For the text-containing cell, return its midpoint in (x, y) coordinate format. 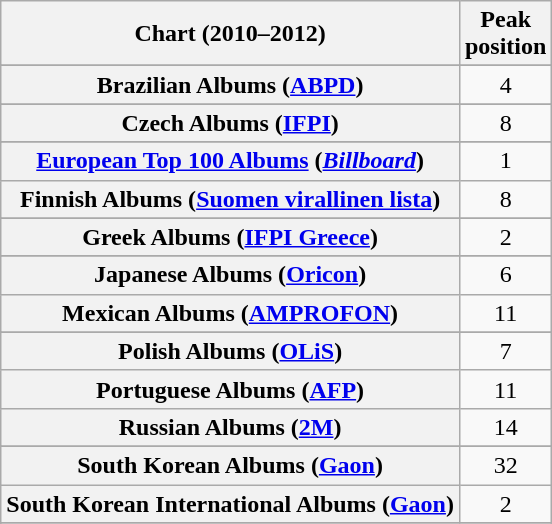
Polish Albums (OLiS) (230, 351)
Czech Albums (IFPI) (230, 123)
Portuguese Albums (AFP) (230, 389)
South Korean Albums (Gaon) (230, 465)
Finnish Albums (Suomen virallinen lista) (230, 199)
Greek Albums (IFPI Greece) (230, 237)
Russian Albums (2M) (230, 427)
1 (505, 161)
Chart (2010–2012) (230, 34)
Peakposition (505, 34)
Brazilian Albums (ABPD) (230, 85)
Mexican Albums (AMPROFON) (230, 313)
32 (505, 465)
6 (505, 275)
14 (505, 427)
7 (505, 351)
4 (505, 85)
Japanese Albums (Oricon) (230, 275)
South Korean International Albums (Gaon) (230, 503)
European Top 100 Albums (Billboard) (230, 161)
